Determine the (x, y) coordinate at the center of the cell enclosing the given text.  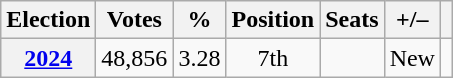
Position (273, 20)
New (412, 58)
Votes (134, 20)
% (200, 20)
7th (273, 58)
2024 (48, 58)
3.28 (200, 58)
48,856 (134, 58)
Election (48, 20)
+/– (412, 20)
Seats (352, 20)
